Return the (X, Y) coordinate for the center point of the cell that contains the specified text.  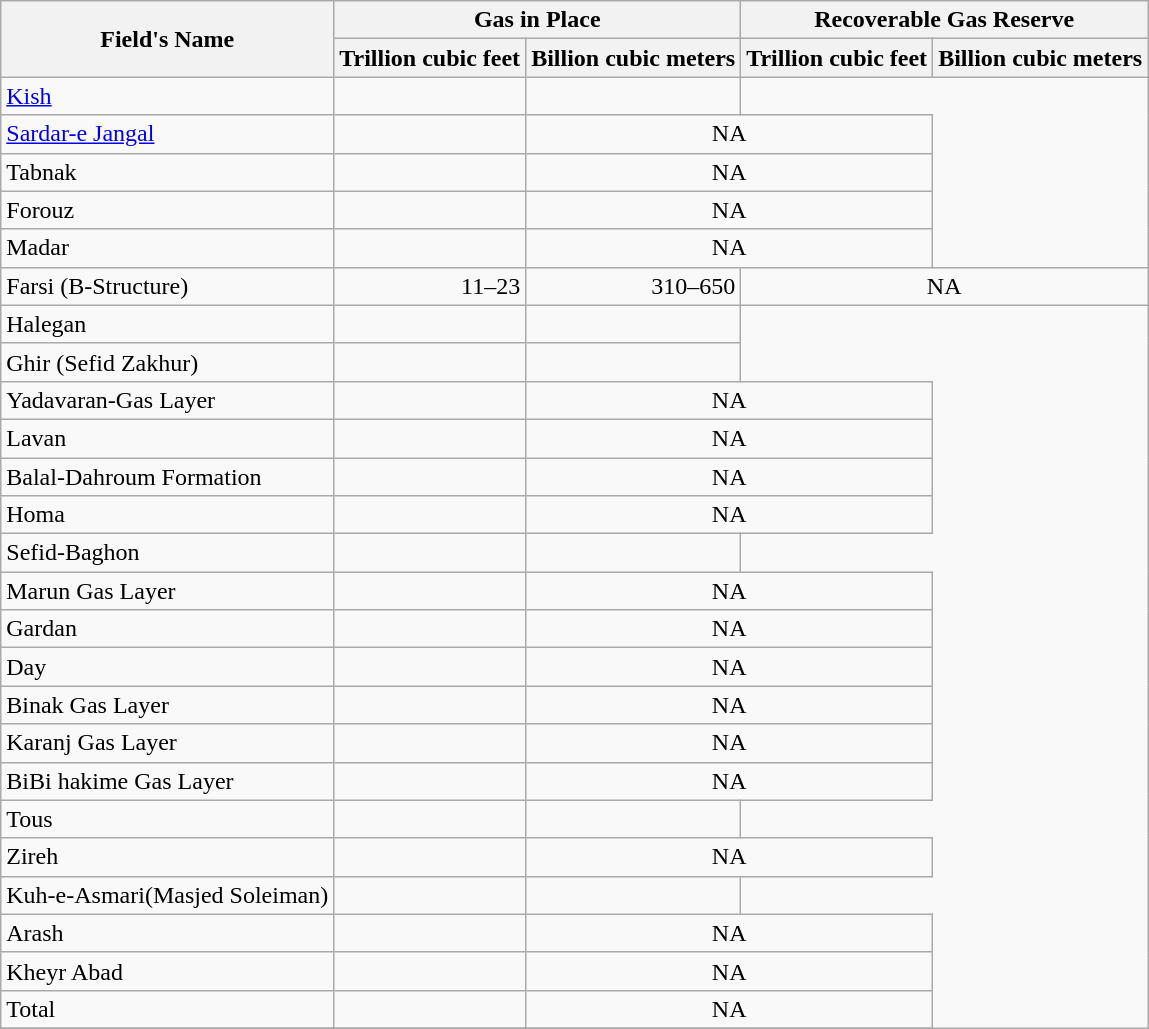
Karanj Gas Layer (168, 743)
Ghir (Sefid Zakhur) (168, 362)
Halegan (168, 324)
Tous (168, 819)
BiBi hakime Gas Layer (168, 781)
Field's Name (168, 39)
Forouz (168, 210)
Marun Gas Layer (168, 591)
Tabnak (168, 172)
Sefid-Baghon (168, 553)
Yadavaran-Gas Layer (168, 400)
Kish (168, 96)
Recoverable Gas Reserve (944, 20)
Lavan (168, 438)
Sardar-e Jangal (168, 134)
310–650 (634, 286)
Gas in Place (538, 20)
Madar (168, 248)
Kuh-e-Asmari(Masjed Soleiman) (168, 895)
Zireh (168, 857)
Kheyr Abad (168, 971)
Arash (168, 933)
Day (168, 667)
Total (168, 1009)
Balal-Dahroum Formation (168, 477)
Gardan (168, 629)
Farsi (B-Structure) (168, 286)
Binak Gas Layer (168, 705)
11–23 (430, 286)
Homa (168, 515)
